Locate the cell with the specified text and output its (X, Y) center coordinate. 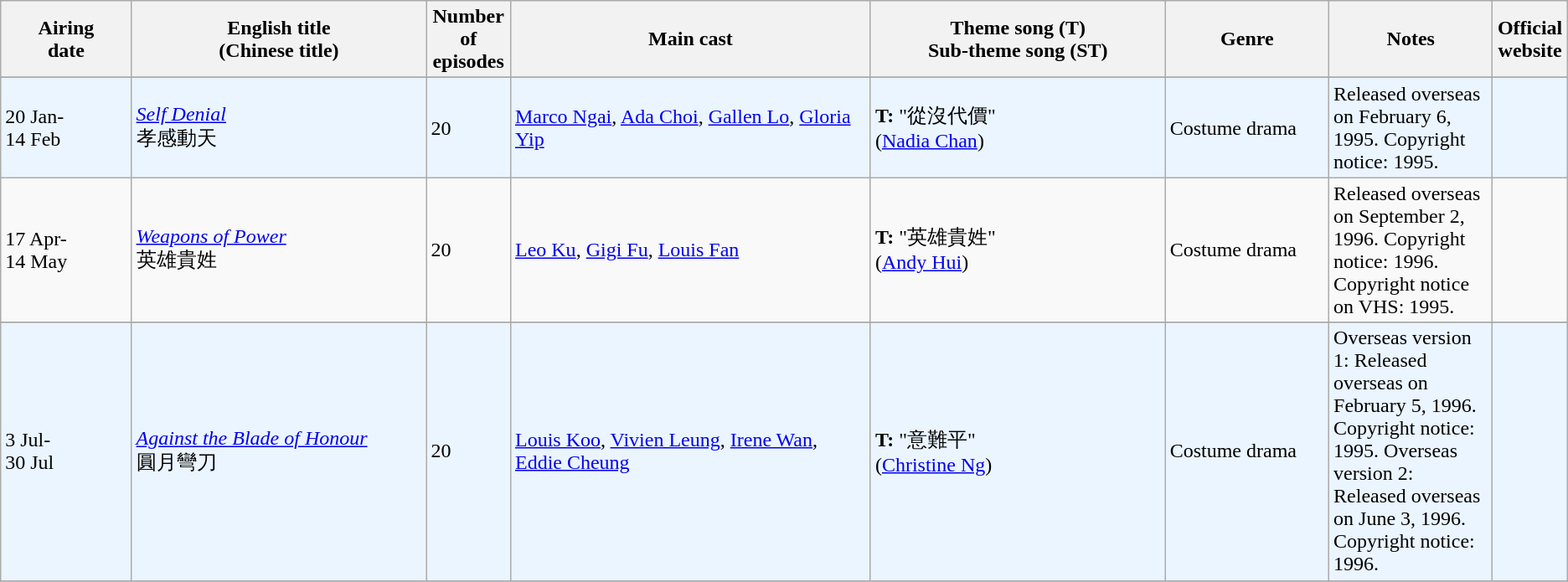
Self Denial 孝感動天 (279, 127)
T: "意難平" (Christine Ng) (1018, 451)
Genre (1246, 39)
Against the Blade of Honour 圓月彎刀 (279, 451)
Airingdate (66, 39)
Marco Ngai, Ada Choi, Gallen Lo, Gloria Yip (690, 127)
Weapons of Power 英雄貴姓 (279, 250)
T: "英雄貴姓" (Andy Hui) (1018, 250)
Number of episodes (469, 39)
Official website (1529, 39)
20 Jan- 14 Feb (66, 127)
Theme song (T) Sub-theme song (ST) (1018, 39)
Released overseas on September 2, 1996. Copyright notice: 1996. Copyright notice on VHS: 1995. (1411, 250)
Notes (1411, 39)
T: "從沒代價" (Nadia Chan) (1018, 127)
17 Apr- 14 May (66, 250)
Released overseas on February 6, 1995. Copyright notice: 1995. (1411, 127)
Leo Ku, Gigi Fu, Louis Fan (690, 250)
3 Jul- 30 Jul (66, 451)
Louis Koo, Vivien Leung, Irene Wan, Eddie Cheung (690, 451)
Main cast (690, 39)
English title (Chinese title) (279, 39)
